Return the [X, Y] coordinate for the center point of the cell that contains the specified text.  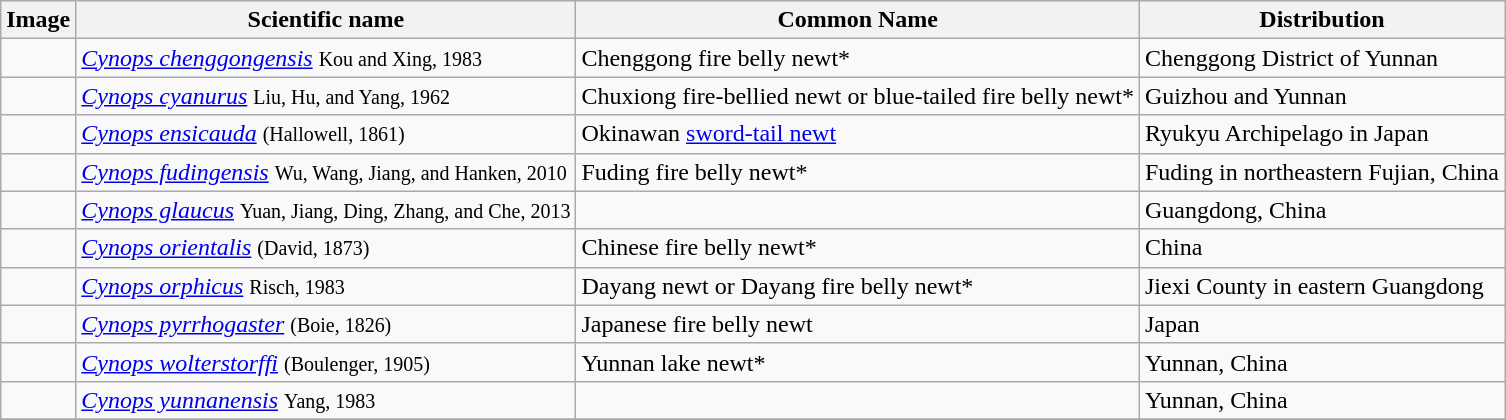
Okinawan sword-tail newt [858, 134]
Cynops glaucus Yuan, Jiang, Ding, Zhang, and Che, 2013 [326, 210]
Fuding in northeastern Fujian, China [1322, 172]
Chuxiong fire-bellied newt or blue-tailed fire belly newt* [858, 96]
Cynops orphicus Risch, 1983 [326, 286]
Cynops pyrrhogaster (Boie, 1826) [326, 324]
Fuding fire belly newt* [858, 172]
Chenggong fire belly newt* [858, 58]
Cynops chenggongensis Kou and Xing, 1983 [326, 58]
Cynops yunnanensis Yang, 1983 [326, 400]
Guangdong, China [1322, 210]
Scientific name [326, 20]
Cynops orientalis (David, 1873) [326, 248]
Guizhou and Yunnan [1322, 96]
Chinese fire belly newt* [858, 248]
Cynops cyanurus Liu, Hu, and Yang, 1962 [326, 96]
Cynops fudingensis Wu, Wang, Jiang, and Hanken, 2010 [326, 172]
Jiexi County in eastern Guangdong [1322, 286]
Yunnan lake newt* [858, 362]
Distribution [1322, 20]
Image [38, 20]
Cynops ensicauda (Hallowell, 1861) [326, 134]
Common Name [858, 20]
Chenggong District of Yunnan [1322, 58]
Japanese fire belly newt [858, 324]
Ryukyu Archipelago in Japan [1322, 134]
Dayang newt or Dayang fire belly newt* [858, 286]
Cynops wolterstorffi (Boulenger, 1905) [326, 362]
China [1322, 248]
Japan [1322, 324]
